From the cell containing the given text, extract its center point as (x, y) coordinate. 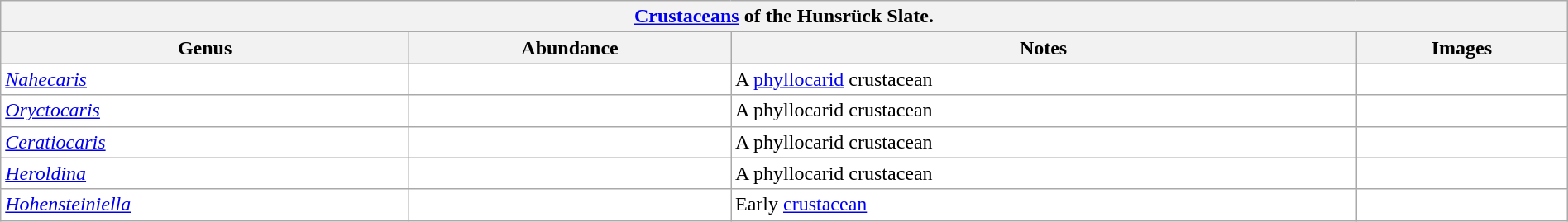
Abundance (571, 48)
Genus (205, 48)
Nahecaris (205, 79)
Early crustacean (1044, 205)
Oryctocaris (205, 111)
Ceratiocaris (205, 142)
Images (1462, 48)
Hohensteiniella (205, 205)
Notes (1044, 48)
Crustaceans of the Hunsrück Slate. (784, 17)
Heroldina (205, 173)
